Find where the given text appears and provide that cell's center as [x, y] coordinate. 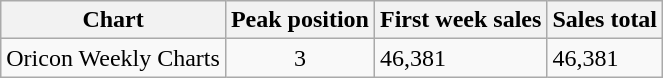
3 [300, 58]
First week sales [460, 20]
Chart [114, 20]
Peak position [300, 20]
Oricon Weekly Charts [114, 58]
Sales total [605, 20]
